Detect which cell encompasses the target text, then output its [x, y] center coordinate. 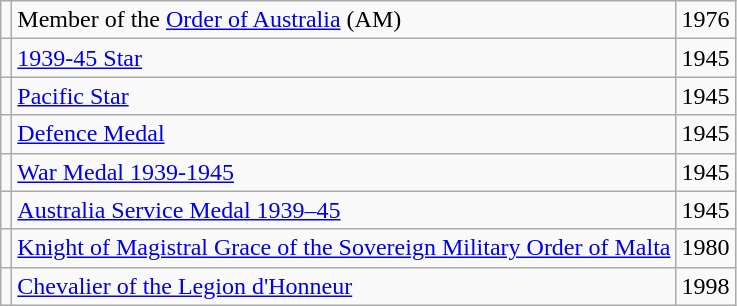
Knight of Magistral Grace of the Sovereign Military Order of Malta [344, 248]
1998 [706, 286]
Chevalier of the Legion d'Honneur [344, 286]
Member of the Order of Australia (AM) [344, 20]
1939-45 Star [344, 58]
Defence Medal [344, 134]
Pacific Star [344, 96]
War Medal 1939-1945 [344, 172]
Australia Service Medal 1939–45 [344, 210]
1976 [706, 20]
1980 [706, 248]
